Search for the cell housing the specified text and yield its [X, Y] center coordinate. 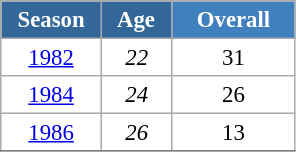
13 [234, 133]
31 [234, 58]
22 [136, 58]
Overall [234, 20]
1984 [52, 95]
1982 [52, 58]
Age [136, 20]
24 [136, 95]
Season [52, 20]
1986 [52, 133]
